Locate the cell with the specified text and output its (x, y) center coordinate. 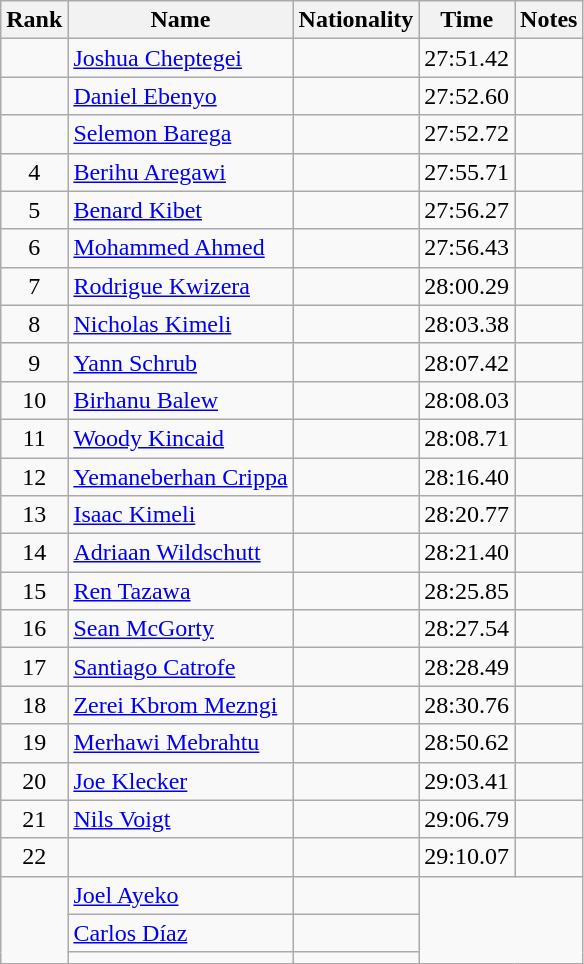
Mohammed Ahmed (180, 248)
Nicholas Kimeli (180, 324)
28:00.29 (467, 286)
Ren Tazawa (180, 591)
10 (34, 400)
14 (34, 553)
27:51.42 (467, 58)
11 (34, 438)
28:08.03 (467, 400)
Benard Kibet (180, 210)
Merhawi Mebrahtu (180, 743)
4 (34, 172)
18 (34, 705)
28:50.62 (467, 743)
28:28.49 (467, 667)
Yann Schrub (180, 362)
27:56.27 (467, 210)
28:16.40 (467, 477)
9 (34, 362)
Birhanu Balew (180, 400)
Berihu Aregawi (180, 172)
Adriaan Wildschutt (180, 553)
Woody Kincaid (180, 438)
Isaac Kimeli (180, 515)
12 (34, 477)
20 (34, 781)
5 (34, 210)
19 (34, 743)
8 (34, 324)
Yemaneberhan Crippa (180, 477)
Daniel Ebenyo (180, 96)
28:03.38 (467, 324)
27:56.43 (467, 248)
Nationality (356, 20)
28:21.40 (467, 553)
28:25.85 (467, 591)
Santiago Catrofe (180, 667)
28:08.71 (467, 438)
Nils Voigt (180, 819)
15 (34, 591)
28:07.42 (467, 362)
Joshua Cheptegei (180, 58)
Sean McGorty (180, 629)
Joe Klecker (180, 781)
Time (467, 20)
17 (34, 667)
Rodrigue Kwizera (180, 286)
29:10.07 (467, 857)
21 (34, 819)
Rank (34, 20)
27:52.72 (467, 134)
Joel Ayeko (180, 895)
Selemon Barega (180, 134)
Zerei Kbrom Mezngi (180, 705)
16 (34, 629)
13 (34, 515)
27:52.60 (467, 96)
Name (180, 20)
27:55.71 (467, 172)
29:06.79 (467, 819)
28:27.54 (467, 629)
22 (34, 857)
28:30.76 (467, 705)
28:20.77 (467, 515)
29:03.41 (467, 781)
7 (34, 286)
6 (34, 248)
Carlos Díaz (180, 933)
Notes (549, 20)
